Identify which cell holds the provided text, then report its (x, y) central coordinate. 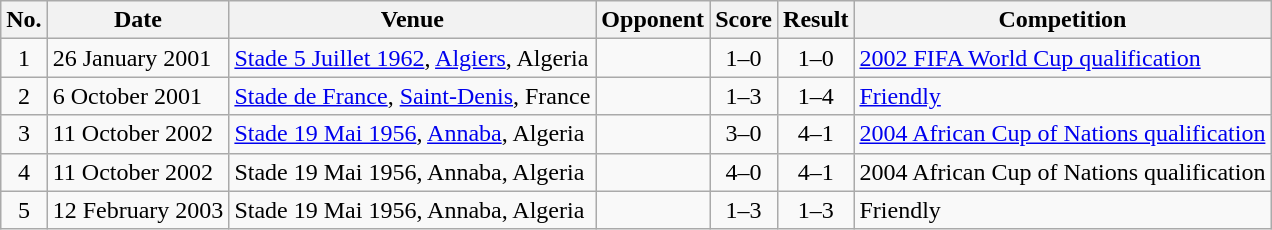
Venue (412, 20)
1 (24, 58)
3 (24, 134)
12 February 2003 (138, 210)
4–0 (744, 172)
Opponent (653, 20)
Stade 5 Juillet 1962, Algiers, Algeria (412, 58)
Date (138, 20)
6 October 2001 (138, 96)
5 (24, 210)
Competition (1062, 20)
2002 FIFA World Cup qualification (1062, 58)
Stade de France, Saint-Denis, France (412, 96)
2 (24, 96)
Result (816, 20)
4 (24, 172)
No. (24, 20)
Score (744, 20)
1–4 (816, 96)
26 January 2001 (138, 58)
3–0 (744, 134)
